Determine the [x, y] coordinate at the center of the cell enclosing the given text.  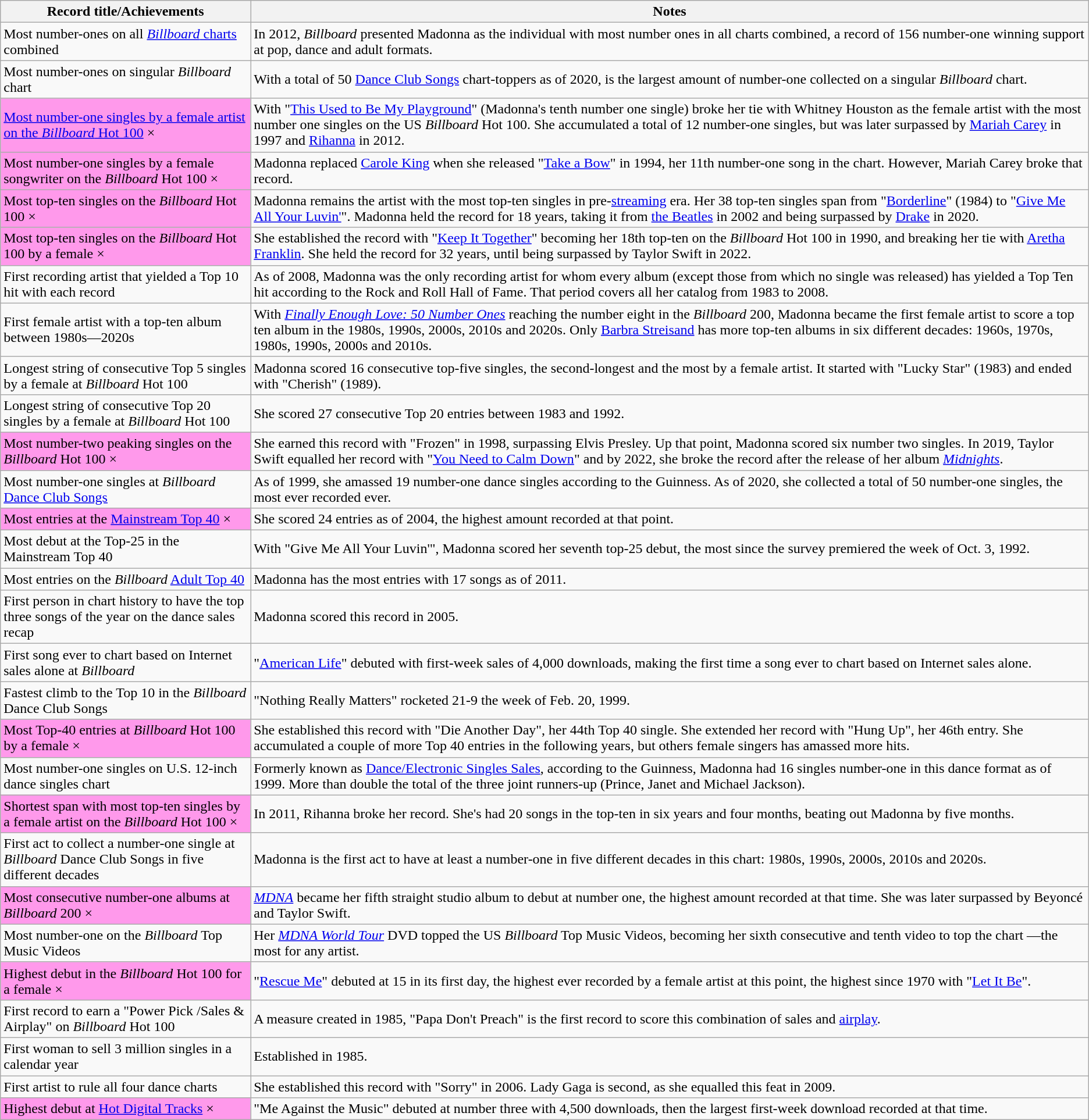
Most number-ones on all Billboard charts combined [126, 42]
Notes [670, 12]
"Nothing Really Matters" rocketed 21-9 the week of Feb. 20, 1999. [670, 700]
Most number-one singles by a female songwriter on the Billboard Hot 100 × [126, 171]
First person in chart history to have the top three songs of the year on the dance sales recap [126, 617]
In 2011, Rihanna broke her record. She's had 20 songs in the top-ten in six years and four months, beating out Madonna by five months. [670, 814]
She scored 24 entries as of 2004, the highest amount recorded at that point. [670, 519]
First song ever to chart based on Internet sales alone at Billboard [126, 663]
Highest debut in the Billboard Hot 100 for a female × [126, 980]
Most top-ten singles on the Billboard Hot 100 by a female × [126, 247]
First woman to sell 3 million singles in a calendar year [126, 1056]
Most number-one singles by a female artist on the Billboard Hot 100 × [126, 125]
Madonna scored this record in 2005. [670, 617]
First act to collect a number-one single at Billboard Dance Club Songs in five different decades [126, 859]
She established this record with "Sorry" in 2006. Lady Gaga is second, as she equalled this feat in 2009. [670, 1087]
Most number-one singles on U.S. 12-inch dance singles chart [126, 776]
Most consecutive number-one albums at Billboard 200 × [126, 905]
Most number-one singles at Billboard Dance Club Songs [126, 488]
"Rescue Me" debuted at 15 in its first day, the highest ever recorded by a female artist at this point, the highest since 1970 with "Let It Be". [670, 980]
Longest string of consecutive Top 20 singles by a female at Billboard Hot 100 [126, 413]
With "Give Me All Your Luvin'", Madonna scored her seventh top-25 debut, the most since the survey premiered the week of Oct. 3, 1992. [670, 549]
Record title/Achievements [126, 12]
Most top-ten singles on the Billboard Hot 100 × [126, 208]
Madonna has the most entries with 17 songs as of 2011. [670, 579]
Highest debut at Hot Digital Tracks × [126, 1109]
First artist to rule all four dance charts [126, 1087]
She scored 27 consecutive Top 20 entries between 1983 and 1992. [670, 413]
Most entries at the Mainstream Top 40 × [126, 519]
Most debut at the Top-25 in the Mainstream Top 40 [126, 549]
First record to earn a "Power Pick /Sales & Airplay" on Billboard Hot 100 [126, 1019]
Madonna is the first act to have at least a number-one in five different decades in this chart: 1980s, 1990s, 2000s, 2010s and 2020s. [670, 859]
First recording artist that yielded a Top 10 hit with each record [126, 284]
A measure created in 1985, "Papa Don't Preach" is the first record to score this combination of sales and airplay. [670, 1019]
Longest string of consecutive Top 5 singles by a female at Billboard Hot 100 [126, 376]
With a total of 50 Dance Club Songs chart-toppers as of 2020, is the largest amount of number-one collected on a singular Billboard chart. [670, 79]
Most number-one on the Billboard Top Music Videos [126, 943]
"American Life" debuted with first-week sales of 4,000 downloads, making the first time a song ever to chart based on Internet sales alone. [670, 663]
Madonna replaced Carole King when she released "Take a Bow" in 1994, her 11th number-one song in the chart. However, Mariah Carey broke that record. [670, 171]
First female artist with a top-ten album between 1980s—2020s [126, 330]
Fastest climb to the Top 10 in the Billboard Dance Club Songs [126, 700]
Established in 1985. [670, 1056]
Most number-ones on singular Billboard chart [126, 79]
Shortest span with most top-ten singles by a female artist on the Billboard Hot 100 × [126, 814]
Most number-two peaking singles on the Billboard Hot 100 × [126, 451]
"Me Against the Music" debuted at number three with 4,500 downloads, then the largest first-week download recorded at that time. [670, 1109]
Most entries on the Billboard Adult Top 40 [126, 579]
Most Top-40 entries at Billboard Hot 100 by a female × [126, 739]
